Find where the given text appears and provide that cell's center as (x, y) coordinate. 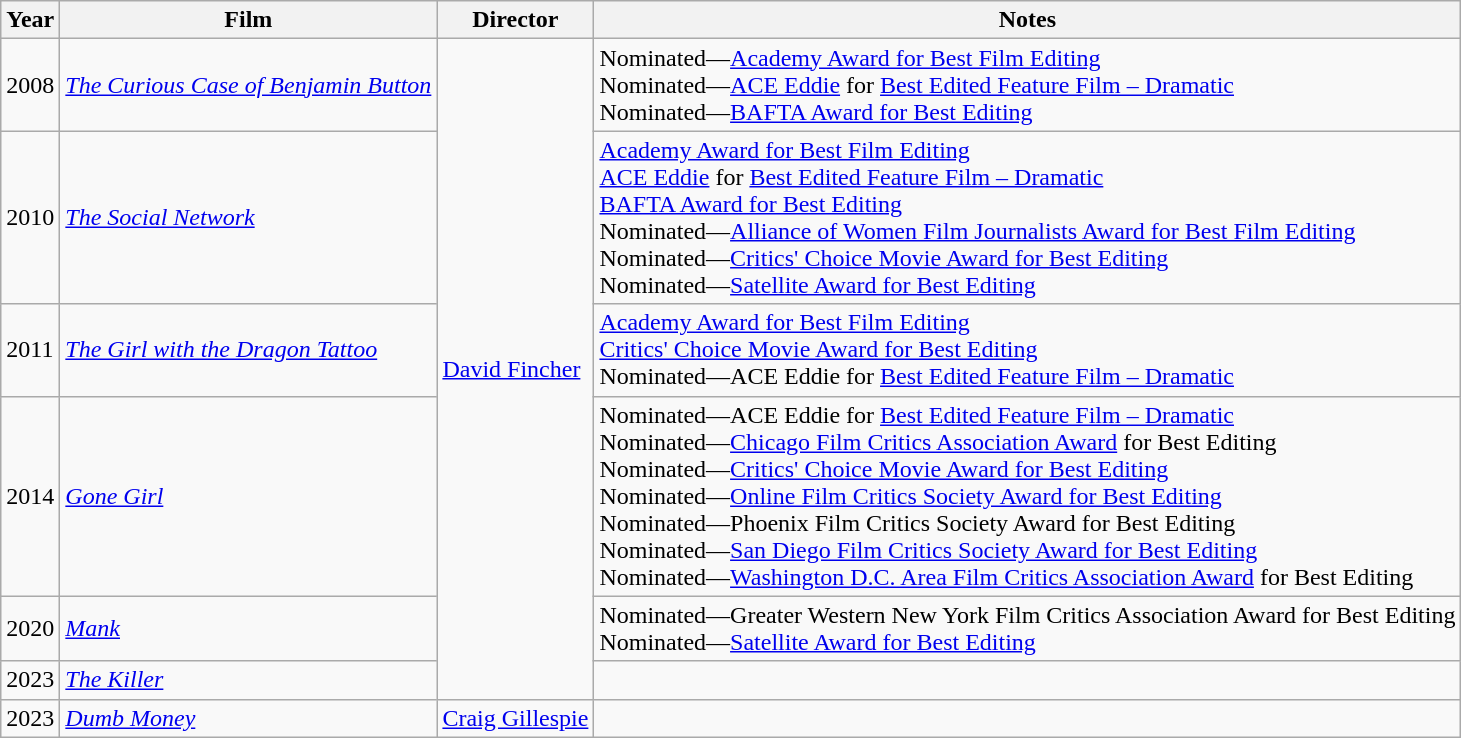
The Curious Case of Benjamin Button (248, 85)
2011 (30, 350)
The Social Network (248, 218)
Gone Girl (248, 496)
2010 (30, 218)
Film (248, 20)
The Killer (248, 680)
Dumb Money (248, 718)
Notes (1028, 20)
Mank (248, 628)
Craig Gillespie (516, 718)
Director (516, 20)
Nominated—Greater Western New York Film Critics Association Award for Best EditingNominated—Satellite Award for Best Editing (1028, 628)
The Girl with the Dragon Tattoo (248, 350)
Nominated—Academy Award for Best Film EditingNominated—ACE Eddie for Best Edited Feature Film – DramaticNominated—BAFTA Award for Best Editing (1028, 85)
David Fincher (516, 369)
2014 (30, 496)
Year (30, 20)
2008 (30, 85)
2020 (30, 628)
Academy Award for Best Film EditingCritics' Choice Movie Award for Best EditingNominated—ACE Eddie for Best Edited Feature Film – Dramatic (1028, 350)
